Locate the cell with the specified text and output its (X, Y) center coordinate. 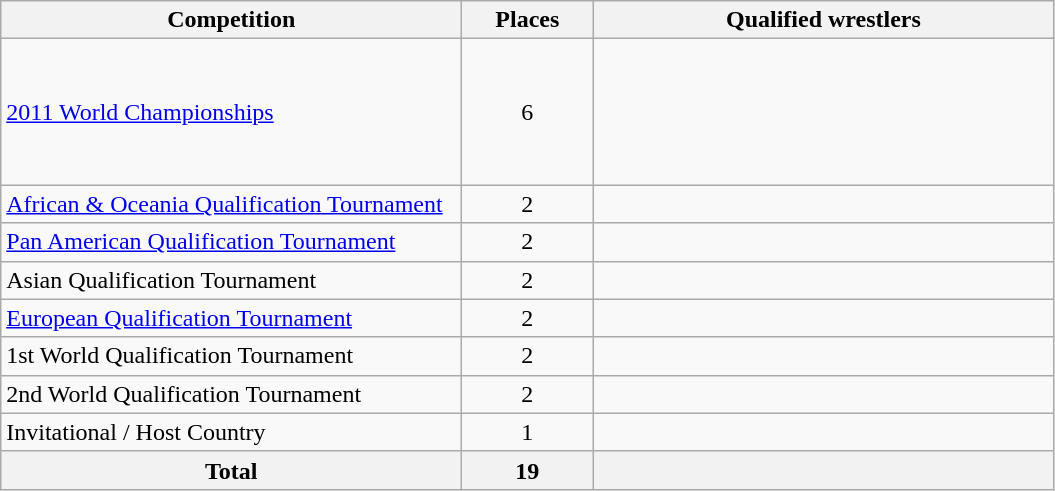
Invitational / Host Country (232, 432)
19 (528, 470)
1 (528, 432)
2nd World Qualification Tournament (232, 394)
6 (528, 112)
Competition (232, 20)
Pan American Qualification Tournament (232, 242)
African & Oceania Qualification Tournament (232, 204)
Qualified wrestlers (824, 20)
European Qualification Tournament (232, 318)
1st World Qualification Tournament (232, 356)
Asian Qualification Tournament (232, 280)
Places (528, 20)
2011 World Championships (232, 112)
Total (232, 470)
